From the cell containing the given text, extract its center point as (X, Y) coordinate. 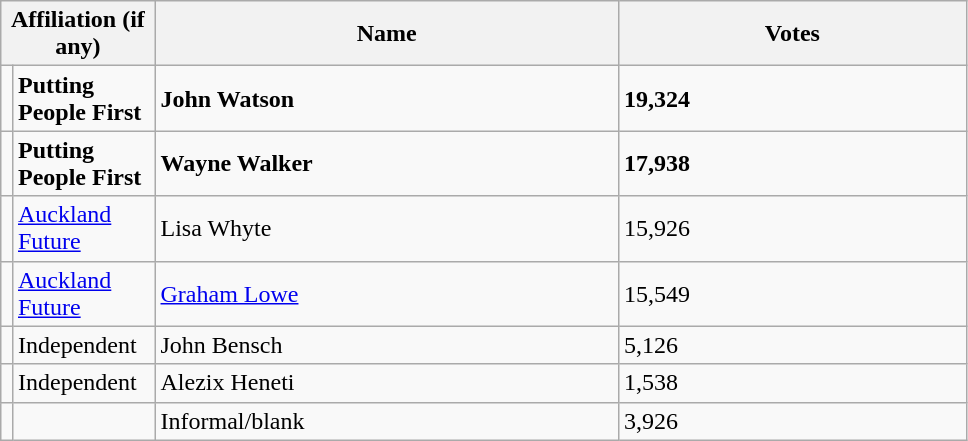
Lisa Whyte (387, 228)
5,126 (793, 345)
Name (387, 34)
Alezix Heneti (387, 383)
15,549 (793, 294)
John Watson (387, 98)
Wayne Walker (387, 164)
17,938 (793, 164)
John Bensch (387, 345)
1,538 (793, 383)
3,926 (793, 421)
Informal/blank (387, 421)
15,926 (793, 228)
19,324 (793, 98)
Affiliation (if any) (78, 34)
Graham Lowe (387, 294)
Votes (793, 34)
